Determine the (X, Y) coordinate at the center of the cell enclosing the given text.  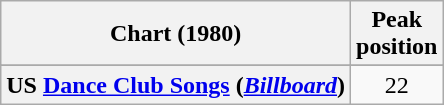
US Dance Club Songs (Billboard) (176, 85)
Chart (1980) (176, 34)
22 (397, 85)
Peakposition (397, 34)
